Locate the cell with the specified text and output its (x, y) center coordinate. 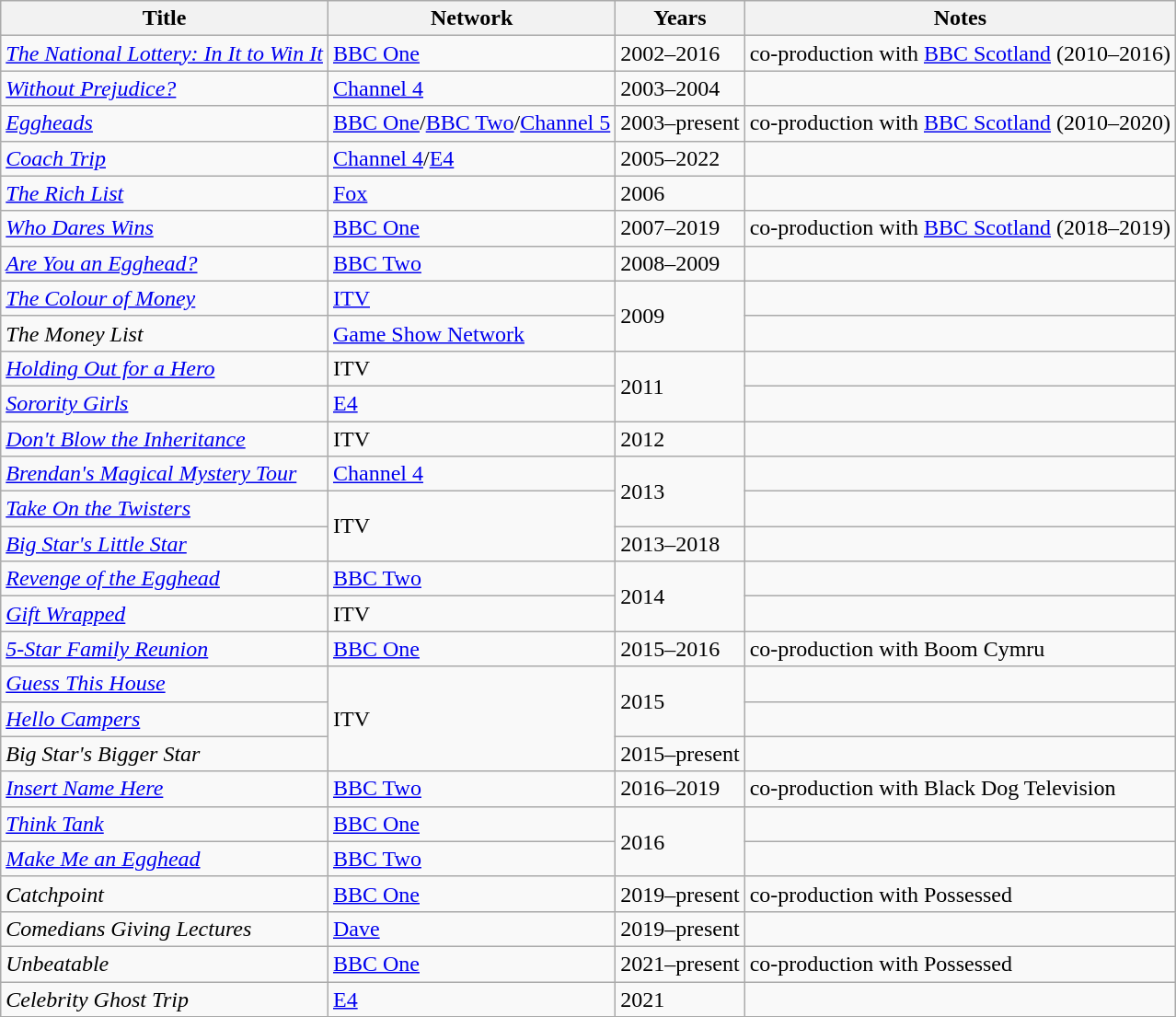
2002–2016 (680, 53)
2016–2019 (680, 789)
2015 (680, 701)
Catchpoint (165, 894)
2015–present (680, 754)
2013–2018 (680, 544)
Make Me an Egghead (165, 859)
Hello Campers (165, 719)
Title (165, 18)
Years (680, 18)
Take On the Twisters (165, 509)
Insert Name Here (165, 789)
2009 (680, 316)
2005–2022 (680, 158)
Channel 4/E4 (471, 158)
Big Star's Bigger Star (165, 754)
Comedians Giving Lectures (165, 929)
2012 (680, 439)
Brendan's Magical Mystery Tour (165, 474)
Game Show Network (471, 333)
Guess This House (165, 684)
Eggheads (165, 123)
Sorority Girls (165, 403)
2015–2016 (680, 649)
2006 (680, 193)
co-production with Boom Cymru (960, 649)
Revenge of the Egghead (165, 579)
Without Prejudice? (165, 88)
2014 (680, 596)
The Colour of Money (165, 298)
2003–2004 (680, 88)
2007–2019 (680, 228)
2003–present (680, 123)
Holding Out for a Hero (165, 368)
Gift Wrapped (165, 614)
Think Tank (165, 824)
2021–present (680, 964)
Notes (960, 18)
2008–2009 (680, 263)
2013 (680, 491)
Network (471, 18)
The Money List (165, 333)
Big Star's Little Star (165, 544)
Don't Blow the Inheritance (165, 439)
5-Star Family Reunion (165, 649)
co-production with Black Dog Television (960, 789)
Unbeatable (165, 964)
Fox (471, 193)
2016 (680, 841)
The National Lottery: In It to Win It (165, 53)
Coach Trip (165, 158)
BBC One/BBC Two/Channel 5 (471, 123)
The Rich List (165, 193)
co-production with BBC Scotland (2018–2019) (960, 228)
Are You an Egghead? (165, 263)
2011 (680, 386)
Celebrity Ghost Trip (165, 999)
co-production with BBC Scotland (2010–2016) (960, 53)
Who Dares Wins (165, 228)
2021 (680, 999)
co-production with BBC Scotland (2010–2020) (960, 123)
Dave (471, 929)
